Capture the cell that displays the provided text and extract its [x, y] central coordinate. 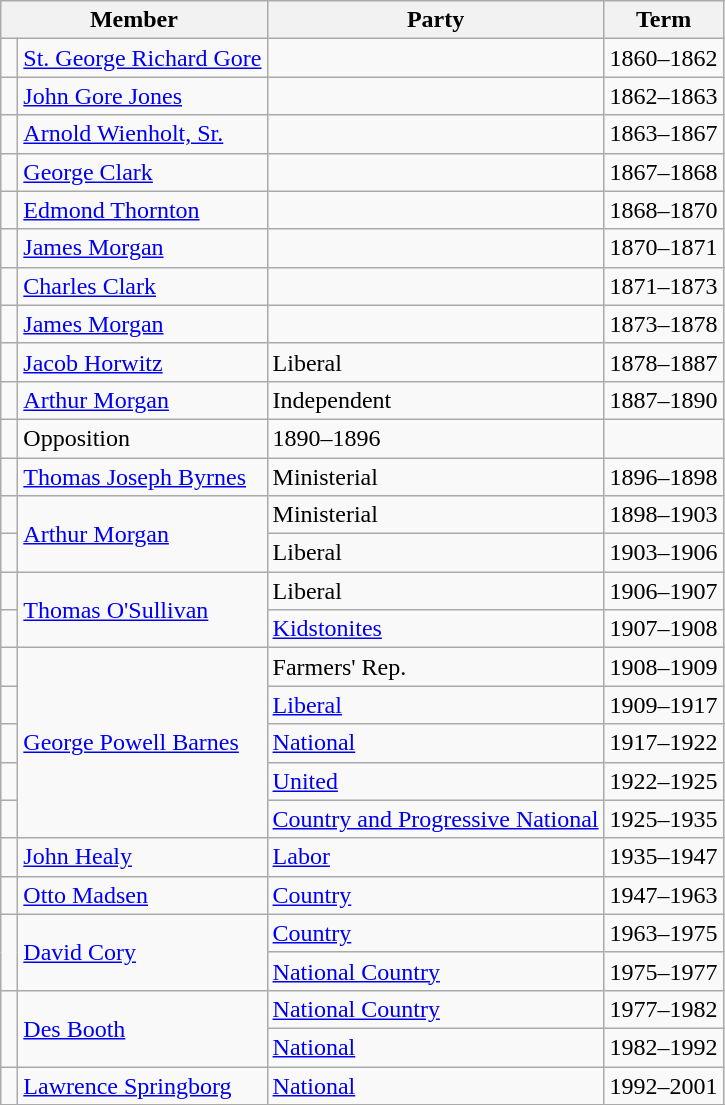
Country and Progressive National [436, 819]
Independent [436, 400]
1982–1992 [664, 1047]
1908–1909 [664, 667]
United [436, 781]
1868–1870 [664, 210]
1975–1977 [664, 971]
1909–1917 [664, 705]
1963–1975 [664, 933]
Kidstonites [436, 629]
1935–1947 [664, 857]
Jacob Horwitz [142, 362]
David Cory [142, 952]
St. George Richard Gore [142, 58]
Des Booth [142, 1028]
Lawrence Springborg [142, 1085]
1903–1906 [664, 553]
Arnold Wienholt, Sr. [142, 134]
Thomas Joseph Byrnes [142, 477]
1870–1871 [664, 248]
Edmond Thornton [142, 210]
Term [664, 20]
1922–1925 [664, 781]
John Gore Jones [142, 96]
1896–1898 [664, 477]
1863–1867 [664, 134]
Labor [436, 857]
Party [436, 20]
1898–1903 [664, 515]
1906–1907 [664, 591]
1871–1873 [664, 286]
1873–1878 [664, 324]
1878–1887 [664, 362]
1890–1896 [436, 438]
1860–1862 [664, 58]
Charles Clark [142, 286]
1907–1908 [664, 629]
Opposition [142, 438]
Thomas O'Sullivan [142, 610]
1947–1963 [664, 895]
George Powell Barnes [142, 743]
John Healy [142, 857]
George Clark [142, 172]
Member [134, 20]
1867–1868 [664, 172]
Farmers' Rep. [436, 667]
1977–1982 [664, 1009]
1992–2001 [664, 1085]
Otto Madsen [142, 895]
1862–1863 [664, 96]
1925–1935 [664, 819]
1917–1922 [664, 743]
1887–1890 [664, 400]
